Return the (X, Y) coordinate for the center point of the cell that contains the specified text.  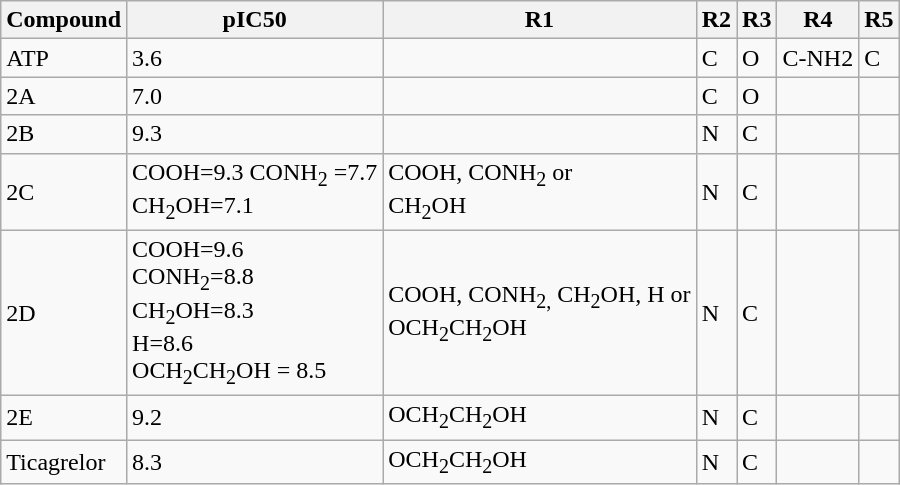
9.2 (255, 418)
2C (64, 192)
9.3 (255, 134)
2E (64, 418)
ATP (64, 58)
R5 (879, 20)
3.6 (255, 58)
pIC50 (255, 20)
8.3 (255, 462)
2D (64, 314)
Compound (64, 20)
COOH, CONH2, CH2OH, H orOCH2CH2OH (540, 314)
COOH=9.6CONH2=8.8CH2OH=8.3H=8.6OCH2CH2OH = 8.5 (255, 314)
C-NH2 (818, 58)
R4 (818, 20)
2A (64, 96)
2B (64, 134)
7.0 (255, 96)
Ticagrelor (64, 462)
COOH=9.3 CONH2 =7.7CH2OH=7.1 (255, 192)
R3 (757, 20)
R2 (716, 20)
R1 (540, 20)
COOH, CONH2 orCH2OH (540, 192)
